From the cell containing the given text, extract its center point as [x, y] coordinate. 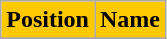
Position [48, 20]
Name [130, 20]
